Search for the cell housing the specified text and yield its (X, Y) center coordinate. 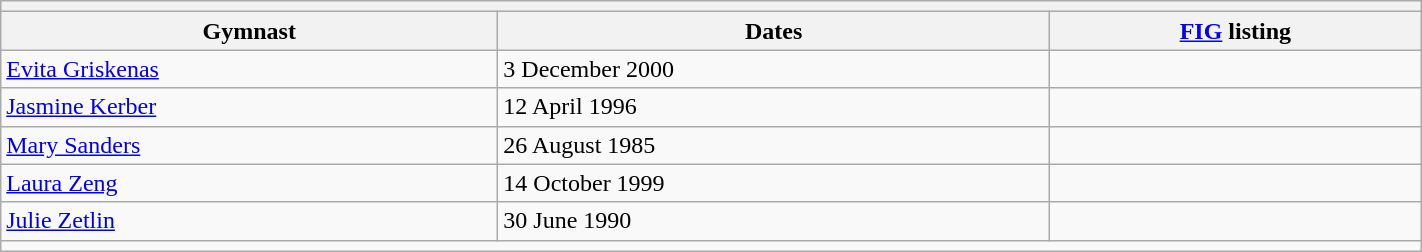
14 October 1999 (774, 183)
Julie Zetlin (250, 221)
Evita Griskenas (250, 69)
3 December 2000 (774, 69)
Laura Zeng (250, 183)
12 April 1996 (774, 107)
FIG listing (1235, 31)
Mary Sanders (250, 145)
26 August 1985 (774, 145)
30 June 1990 (774, 221)
Gymnast (250, 31)
Dates (774, 31)
Jasmine Kerber (250, 107)
